Output the [X, Y] coordinate of the center of the cell containing the given text.  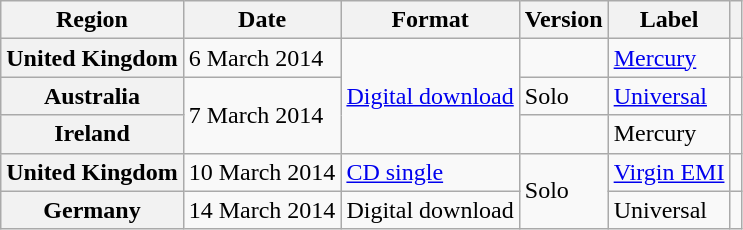
10 March 2014 [262, 172]
Date [262, 20]
Virgin EMI [669, 172]
Ireland [92, 134]
CD single [430, 172]
14 March 2014 [262, 210]
Version [564, 20]
Format [430, 20]
Label [669, 20]
Region [92, 20]
Germany [92, 210]
6 March 2014 [262, 58]
Australia [92, 96]
7 March 2014 [262, 115]
